Detect which cell encompasses the target text, then output its (X, Y) center coordinate. 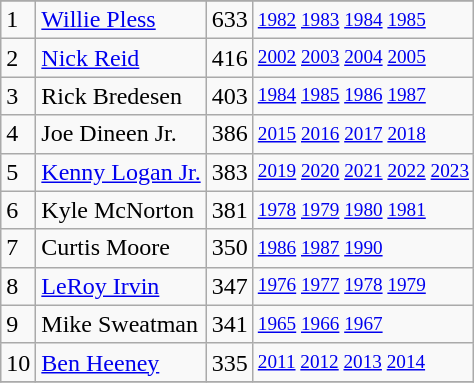
Kyle McNorton (121, 210)
10 (18, 362)
2011 2012 2013 2014 (363, 362)
403 (230, 96)
7 (18, 248)
383 (230, 172)
1965 1966 1967 (363, 324)
2019 2020 2021 2022 2023 (363, 172)
6 (18, 210)
8 (18, 286)
1976 1977 1978 1979 (363, 286)
1986 1987 1990 (363, 248)
Curtis Moore (121, 248)
Kenny Logan Jr. (121, 172)
416 (230, 58)
633 (230, 20)
4 (18, 134)
350 (230, 248)
2002 2003 2004 2005 (363, 58)
Joe Dineen Jr. (121, 134)
Rick Bredesen (121, 96)
2 (18, 58)
1982 1983 1984 1985 (363, 20)
1978 1979 1980 1981 (363, 210)
Willie Pless (121, 20)
5 (18, 172)
9 (18, 324)
Ben Heeney (121, 362)
1984 1985 1986 1987 (363, 96)
3 (18, 96)
Mike Sweatman (121, 324)
347 (230, 286)
381 (230, 210)
335 (230, 362)
2015 2016 2017 2018 (363, 134)
LeRoy Irvin (121, 286)
341 (230, 324)
386 (230, 134)
Nick Reid (121, 58)
1 (18, 20)
